Determine the [X, Y] coordinate at the center of the cell enclosing the given text.  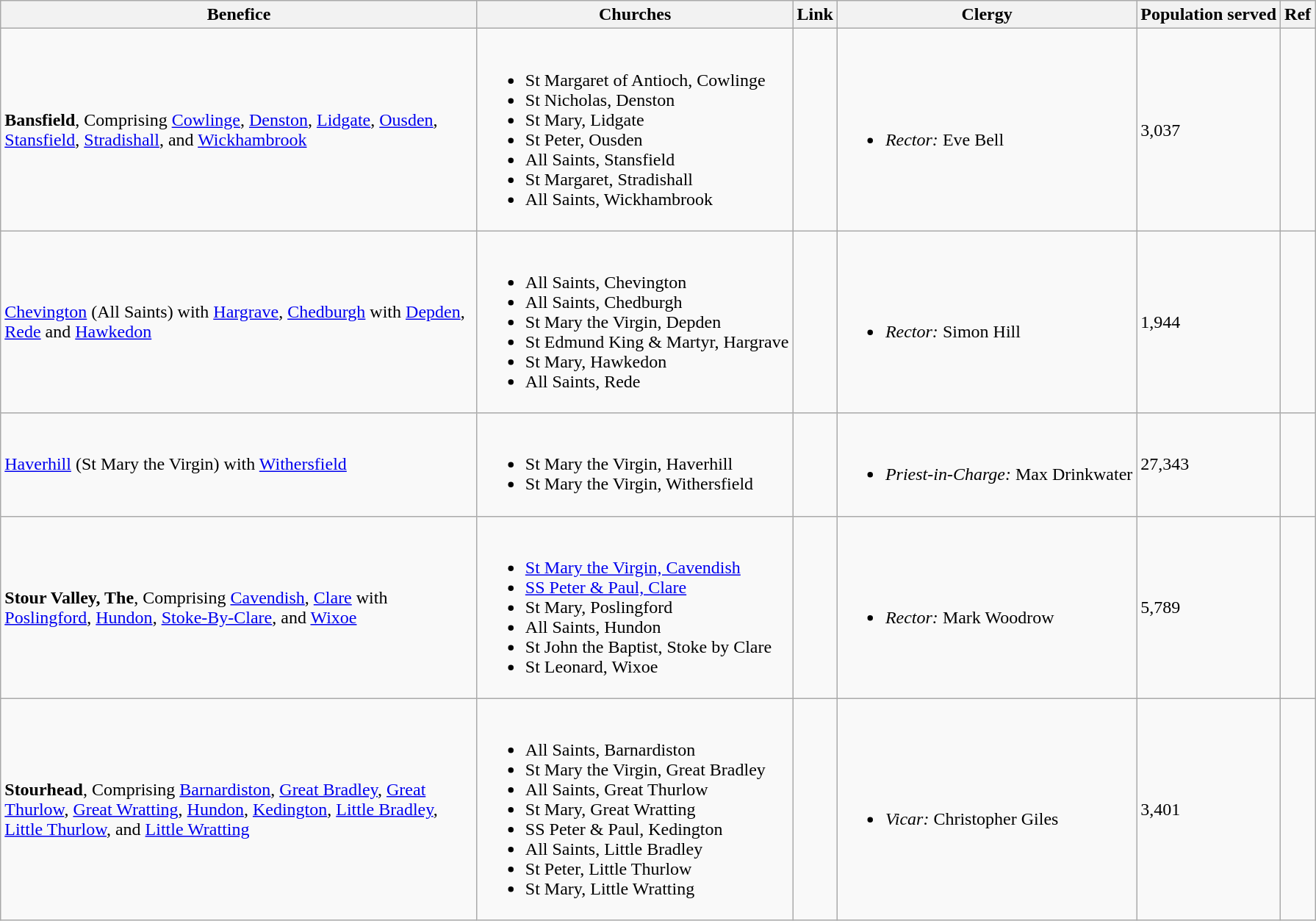
Stour Valley, The, Comprising Cavendish, Clare with Poslingford, Hundon, Stoke-By-Clare, and Wixoe [240, 607]
St Mary the Virgin, HaverhillSt Mary the Virgin, Withersfield [635, 465]
Ref [1298, 15]
Rector: Eve Bell [986, 129]
3,037 [1209, 129]
Chevington (All Saints) with Hargrave, Chedburgh with Depden, Rede and Hawkedon [240, 322]
Benefice [240, 15]
1,944 [1209, 322]
27,343 [1209, 465]
Rector: Simon Hill [986, 322]
Priest-in-Charge: Max Drinkwater [986, 465]
Vicar: Christopher Giles [986, 809]
Rector: Mark Woodrow [986, 607]
Haverhill (St Mary the Virgin) with Withersfield [240, 465]
Clergy [986, 15]
Population served [1209, 15]
5,789 [1209, 607]
St Mary the Virgin, CavendishSS Peter & Paul, ClareSt Mary, PoslingfordAll Saints, HundonSt John the Baptist, Stoke by ClareSt Leonard, Wixoe [635, 607]
All Saints, ChevingtonAll Saints, ChedburghSt Mary the Virgin, DepdenSt Edmund King & Martyr, HargraveSt Mary, HawkedonAll Saints, Rede [635, 322]
Churches [635, 15]
Link [815, 15]
Bansfield, Comprising Cowlinge, Denston, Lidgate, Ousden, Stansfield, Stradishall, and Wickhambrook [240, 129]
3,401 [1209, 809]
